Capture the cell that displays the provided text and extract its [X, Y] central coordinate. 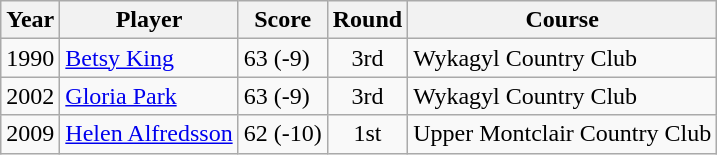
62 (-10) [282, 134]
Betsy King [149, 58]
Helen Alfredsson [149, 134]
Course [562, 20]
2002 [30, 96]
1st [367, 134]
Round [367, 20]
Upper Montclair Country Club [562, 134]
1990 [30, 58]
Score [282, 20]
2009 [30, 134]
Player [149, 20]
Gloria Park [149, 96]
Year [30, 20]
